Locate the cell with the specified text and output its (X, Y) center coordinate. 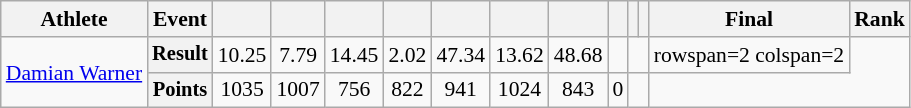
Result (180, 55)
Rank (880, 19)
14.45 (354, 55)
756 (354, 90)
13.62 (520, 55)
Athlete (74, 19)
47.34 (460, 55)
822 (407, 90)
7.79 (298, 55)
Final (750, 19)
941 (460, 90)
Damian Warner (74, 72)
0 (618, 90)
10.25 (242, 55)
1035 (242, 90)
Points (180, 90)
1024 (520, 90)
Event (180, 19)
1007 (298, 90)
843 (578, 90)
2.02 (407, 55)
rowspan=2 colspan=2 (750, 55)
48.68 (578, 55)
